Output the (x, y) coordinate of the center of the cell containing the given text.  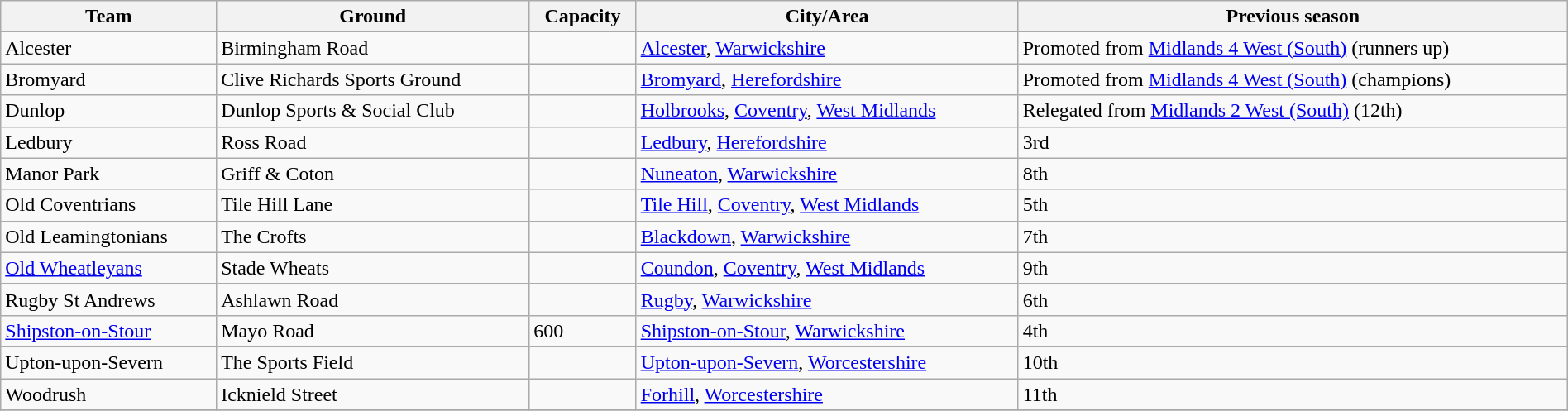
Ledbury, Herefordshire (827, 142)
Rugby, Warwickshire (827, 299)
Nuneaton, Warwickshire (827, 174)
Griff & Coton (373, 174)
7th (1293, 237)
4th (1293, 331)
City/Area (827, 17)
Mayo Road (373, 331)
Ledbury (109, 142)
11th (1293, 394)
6th (1293, 299)
Birmingham Road (373, 48)
Clive Richards Sports Ground (373, 79)
Dunlop (109, 111)
Ground (373, 17)
Old Wheatleyans (109, 268)
Coundon, Coventry, West Midlands (827, 268)
10th (1293, 362)
Bromyard (109, 79)
Ross Road (373, 142)
Alcester (109, 48)
Shipston-on-Stour (109, 331)
Icknield Street (373, 394)
Rugby St Andrews (109, 299)
Tile Hill Lane (373, 205)
Alcester, Warwickshire (827, 48)
Upton-upon-Severn, Worcestershire (827, 362)
Promoted from Midlands 4 West (South) (runners up) (1293, 48)
Bromyard, Herefordshire (827, 79)
Holbrooks, Coventry, West Midlands (827, 111)
9th (1293, 268)
Team (109, 17)
Old Leamingtonians (109, 237)
Shipston-on-Stour, Warwickshire (827, 331)
Tile Hill, Coventry, West Midlands (827, 205)
The Crofts (373, 237)
Forhill, Worcestershire (827, 394)
Ashlawn Road (373, 299)
8th (1293, 174)
3rd (1293, 142)
Previous season (1293, 17)
5th (1293, 205)
Woodrush (109, 394)
Relegated from Midlands 2 West (South) (12th) (1293, 111)
Promoted from Midlands 4 West (South) (champions) (1293, 79)
Upton-upon-Severn (109, 362)
Dunlop Sports & Social Club (373, 111)
The Sports Field (373, 362)
Capacity (582, 17)
Stade Wheats (373, 268)
Old Coventrians (109, 205)
600 (582, 331)
Manor Park (109, 174)
Blackdown, Warwickshire (827, 237)
